From the cell containing the given text, extract its center point as [X, Y] coordinate. 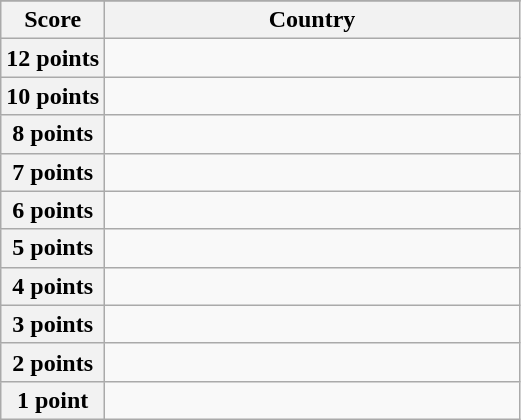
5 points [53, 248]
6 points [53, 210]
10 points [53, 96]
7 points [53, 172]
1 point [53, 400]
Score [53, 20]
4 points [53, 286]
2 points [53, 362]
Country [312, 20]
8 points [53, 134]
12 points [53, 58]
3 points [53, 324]
